Determine the [X, Y] coordinate at the center of the cell enclosing the given text.  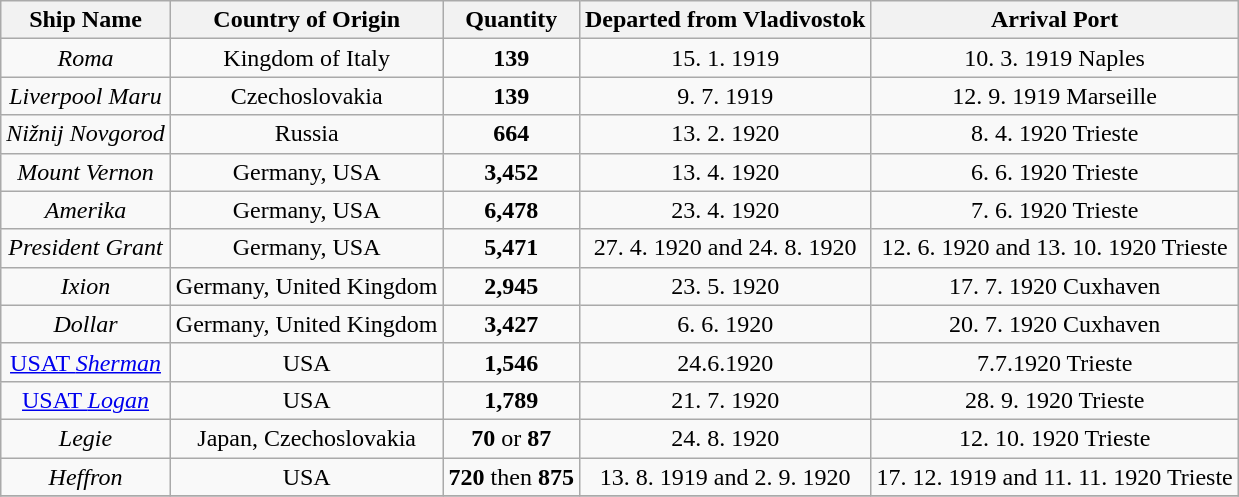
664 [511, 134]
9. 7. 1919 [725, 96]
Roma [86, 58]
2,945 [511, 286]
20. 7. 1920 Cuxhaven [1054, 324]
7.7.1920 Trieste [1054, 362]
23. 4. 1920 [725, 210]
USAT Logan [86, 400]
1,789 [511, 400]
27. 4. 1920 and 24. 8. 1920 [725, 248]
17. 7. 1920 Cuxhaven [1054, 286]
Czechoslovakia [306, 96]
Legie [86, 438]
Russia [306, 134]
5,471 [511, 248]
Quantity [511, 20]
Kingdom of Italy [306, 58]
7. 6. 1920 Trieste [1054, 210]
USAT Sherman [86, 362]
Arrival Port [1054, 20]
13. 4. 1920 [725, 172]
Amerika [86, 210]
17. 12. 1919 and 11. 11. 1920 Trieste [1054, 477]
1,546 [511, 362]
Nižnij Novgorod [86, 134]
70 or 87 [511, 438]
720 then 875 [511, 477]
3,452 [511, 172]
15. 1. 1919 [725, 58]
12. 9. 1919 Marseille [1054, 96]
12. 10. 1920 Trieste [1054, 438]
13. 8. 1919 and 2. 9. 1920 [725, 477]
Heffron [86, 477]
Liverpool Maru [86, 96]
President Grant [86, 248]
24. 8. 1920 [725, 438]
6. 6. 1920 Trieste [1054, 172]
Japan, Czechoslovakia [306, 438]
3,427 [511, 324]
Ship Name [86, 20]
23. 5. 1920 [725, 286]
10. 3. 1919 Naples [1054, 58]
Dollar [86, 324]
12. 6. 1920 and 13. 10. 1920 Trieste [1054, 248]
13. 2. 1920 [725, 134]
6,478 [511, 210]
Departed from Vladivostok [725, 20]
Ixion [86, 286]
Country of Origin [306, 20]
Mount Vernon [86, 172]
24.6.1920 [725, 362]
6. 6. 1920 [725, 324]
8. 4. 1920 Trieste [1054, 134]
21. 7. 1920 [725, 400]
28. 9. 1920 Trieste [1054, 400]
